Pinpoint the cell where the given text exists, returning its [x, y] midpoint coordinate. 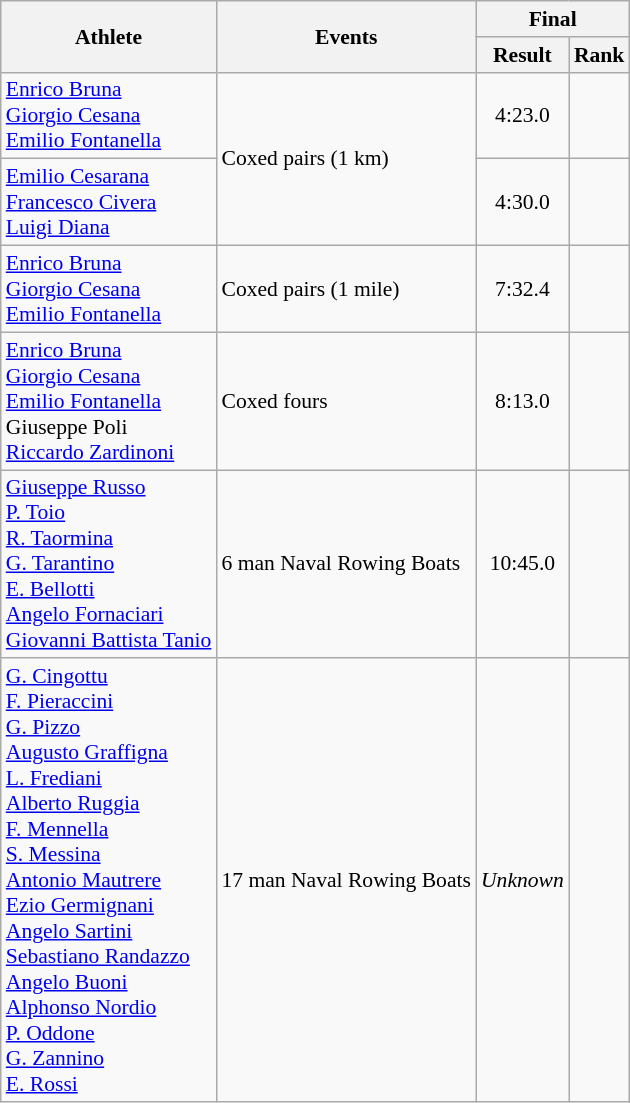
7:32.4 [522, 290]
Coxed pairs (1 mile) [346, 290]
17 man Naval Rowing Boats [346, 881]
Coxed fours [346, 401]
Coxed pairs (1 km) [346, 158]
Result [522, 55]
Athlete [109, 36]
4:23.0 [522, 116]
Giuseppe RussoP. ToioR. TaorminaG. TarantinoE. BellottiAngelo FornaciariGiovanni Battista Tanio [109, 564]
4:30.0 [522, 202]
Events [346, 36]
8:13.0 [522, 401]
6 man Naval Rowing Boats [346, 564]
10:45.0 [522, 564]
Final [552, 19]
Emilio CesaranaFrancesco CiveraLuigi Diana [109, 202]
Unknown [522, 881]
Enrico BrunaGiorgio CesanaEmilio FontanellaGiuseppe PoliRiccardo Zardinoni [109, 401]
Rank [600, 55]
